Extract the (X, Y) coordinate from the center of the cell holding the provided text.  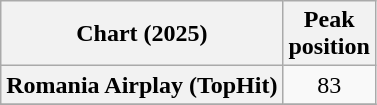
Chart (2025) (142, 34)
Peakposition (329, 34)
Romania Airplay (TopHit) (142, 85)
83 (329, 85)
